Provide the (X, Y) coordinate of the cell's center where the given text is located.  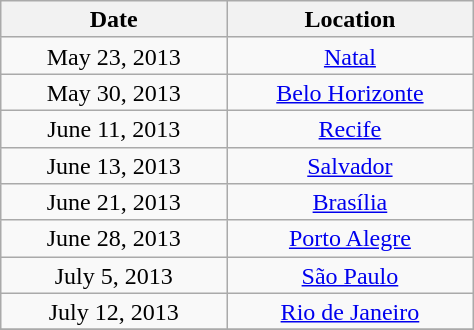
June 21, 2013 (114, 202)
Rio de Janeiro (350, 312)
Natal (350, 56)
May 30, 2013 (114, 92)
July 5, 2013 (114, 276)
June 13, 2013 (114, 166)
São Paulo (350, 276)
Location (350, 20)
May 23, 2013 (114, 56)
Brasília (350, 202)
July 12, 2013 (114, 312)
Recife (350, 128)
June 11, 2013 (114, 128)
Belo Horizonte (350, 92)
June 28, 2013 (114, 238)
Date (114, 20)
Salvador (350, 166)
Porto Alegre (350, 238)
